Return [x, y] of the center of cell containing provided text 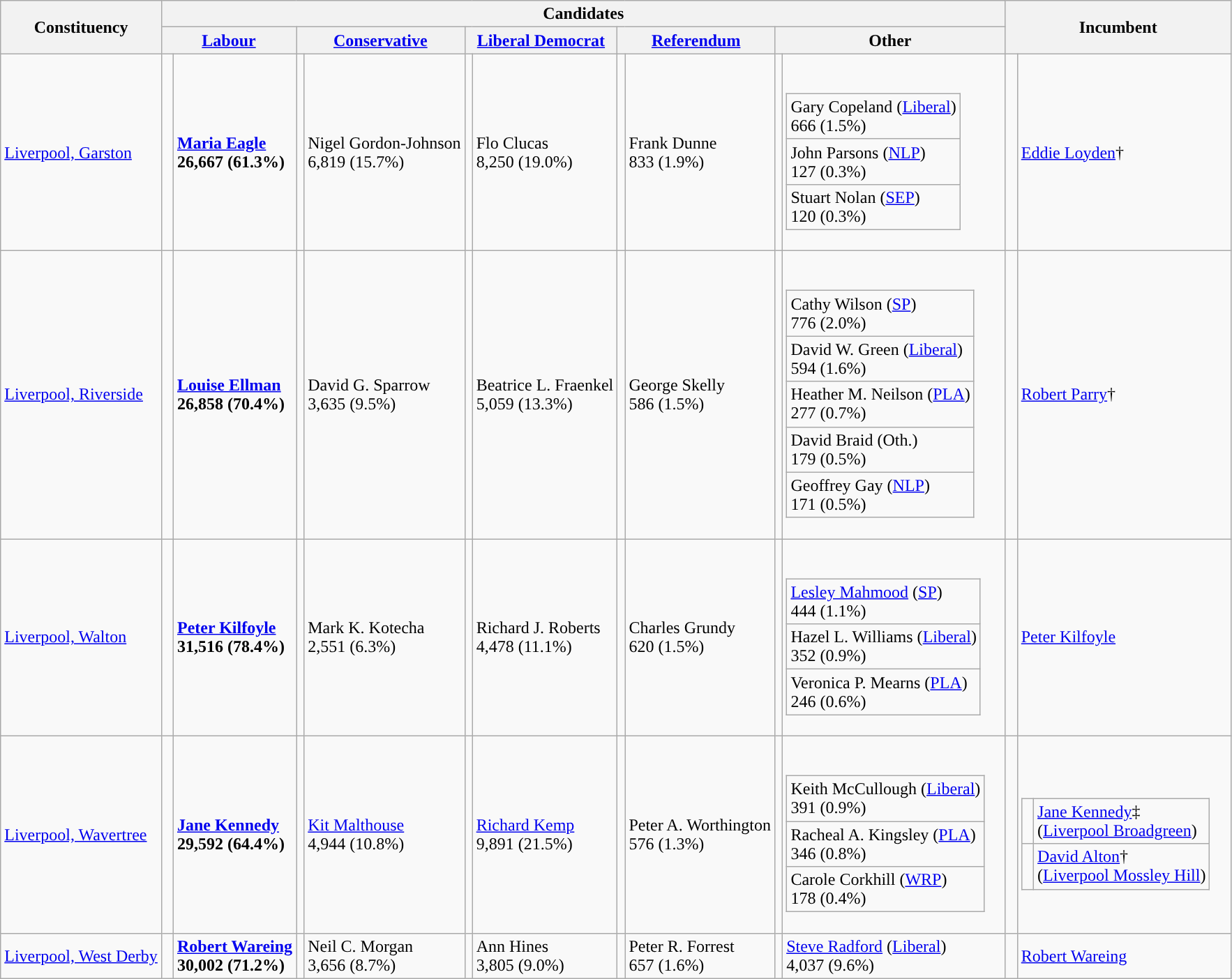
Carole Corkhill (WRP)178 (0.4%) [886, 890]
Richard J. Roberts4,478 (11.1%) [545, 637]
Richard Kemp9,891 (21.5%) [545, 834]
Peter A. Worthington576 (1.3%) [700, 834]
Liberal Democrat [541, 40]
Heather M. Neilson (PLA)277 (0.7%) [880, 404]
Liverpool, Walton [81, 637]
Ann Hines3,805 (9.0%) [545, 955]
Liverpool, Riverside [81, 395]
George Skelly586 (1.5%) [700, 395]
Candidates [583, 14]
Frank Dunne833 (1.9%) [700, 152]
David G. Sparrow3,635 (9.5%) [384, 395]
Lesley Mahmood (SP)444 (1.1%) [884, 601]
Lesley Mahmood (SP)444 (1.1%) Hazel L. Williams (Liberal)352 (0.9%) Veronica P. Mearns (PLA)246 (0.6%) [894, 637]
Robert Parry† [1124, 395]
Referendum [696, 40]
Liverpool, Wavertree [81, 834]
Veronica P. Mearns (PLA)246 (0.6%) [884, 692]
Steve Radford (Liberal)4,037 (9.6%) [894, 955]
Jane Kennedy29,592 (64.4%) [234, 834]
Kit Malthouse4,944 (10.8%) [384, 834]
David Braid (Oth.)179 (0.5%) [880, 449]
Jane Kennedy‡(Liverpool Broadgreen) David Alton†(Liverpool Mossley Hill) [1124, 834]
John Parsons (NLP)127 (0.3%) [873, 162]
Beatrice L. Fraenkel5,059 (13.3%) [545, 395]
Keith McCullough (Liberal)391 (0.9%) [886, 799]
Peter R. Forrest657 (1.6%) [700, 955]
Constituency [81, 27]
Stuart Nolan (SEP)120 (0.3%) [873, 206]
Other [890, 40]
David W. Green (Liberal)594 (1.6%) [880, 358]
Geoffrey Gay (NLP)171 (0.5%) [880, 495]
David Alton†(Liverpool Mossley Hill) [1122, 866]
Flo Clucas8,250 (19.0%) [545, 152]
Mark K. Kotecha2,551 (6.3%) [384, 637]
Charles Grundy620 (1.5%) [700, 637]
Eddie Loyden† [1124, 152]
Gary Copeland (Liberal)666 (1.5%) John Parsons (NLP)127 (0.3%) Stuart Nolan (SEP)120 (0.3%) [894, 152]
Jane Kennedy‡(Liverpool Broadgreen) [1122, 821]
Conservative [381, 40]
Neil C. Morgan3,656 (8.7%) [384, 955]
Racheal A. Kingsley (PLA)346 (0.8%) [886, 844]
Labour [229, 40]
Peter Kilfoyle [1124, 637]
Liverpool, West Derby [81, 955]
Keith McCullough (Liberal)391 (0.9%) Racheal A. Kingsley (PLA)346 (0.8%) Carole Corkhill (WRP)178 (0.4%) [894, 834]
Louise Ellman26,858 (70.4%) [234, 395]
Peter Kilfoyle31,516 (78.4%) [234, 637]
Robert Wareing30,002 (71.2%) [234, 955]
Liverpool, Garston [81, 152]
Incumbent [1118, 27]
Cathy Wilson (SP)776 (2.0%) [880, 314]
Robert Wareing [1124, 955]
Gary Copeland (Liberal)666 (1.5%) [873, 116]
Maria Eagle26,667 (61.3%) [234, 152]
Hazel L. Williams (Liberal)352 (0.9%) [884, 647]
Nigel Gordon-Johnson6,819 (15.7%) [384, 152]
